Return [X, Y] of the center of cell containing provided text 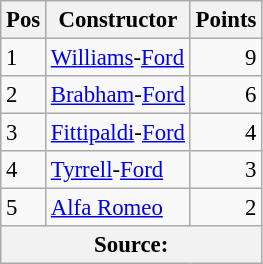
6 [226, 95]
Pos [24, 20]
Source: [132, 245]
Alfa Romeo [118, 208]
Points [226, 20]
1 [24, 58]
5 [24, 208]
Constructor [118, 20]
Fittipaldi-Ford [118, 133]
Tyrrell-Ford [118, 170]
Brabham-Ford [118, 95]
Williams-Ford [118, 58]
9 [226, 58]
